Return [X, Y] of the center of cell containing provided text 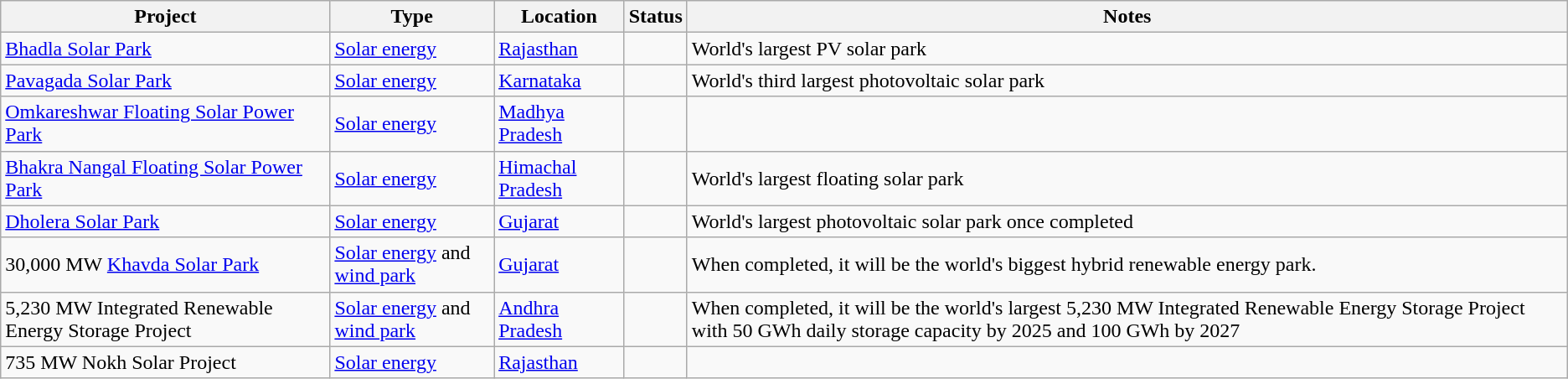
Pavagada Solar Park [166, 80]
Omkareshwar Floating Solar Power Park [166, 124]
Notes [1127, 17]
30,000 MW Khavda Solar Park [166, 265]
Location [560, 17]
World's largest floating solar park [1127, 178]
World's third largest photovoltaic solar park [1127, 80]
5,230 MW Integrated Renewable Energy Storage Project [166, 319]
Type [412, 17]
Bhakra Nangal Floating Solar Power Park [166, 178]
Project [166, 17]
Status [655, 17]
World's largest PV solar park [1127, 49]
World's largest photovoltaic solar park once completed [1127, 221]
Himachal Pradesh [560, 178]
735 MW Nokh Solar Project [166, 362]
Karnataka [560, 80]
Madhya Pradesh [560, 124]
Dholera Solar Park [166, 221]
Bhadla Solar Park [166, 49]
When completed, it will be the world's biggest hybrid renewable energy park. [1127, 265]
Andhra Pradesh [560, 319]
